From the cell containing the given text, extract its center point as [X, Y] coordinate. 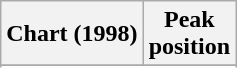
Peak position [189, 34]
Chart (1998) [72, 34]
